Return [x, y] of the center of cell containing provided text 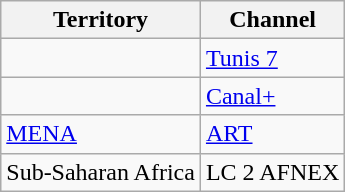
Sub-Saharan Africa [101, 172]
LC 2 AFNEX [272, 172]
Tunis 7 [272, 58]
Channel [272, 20]
Canal+ [272, 96]
MENA [101, 134]
Territory [101, 20]
ART [272, 134]
